From the cell containing the given text, extract its center point as [x, y] coordinate. 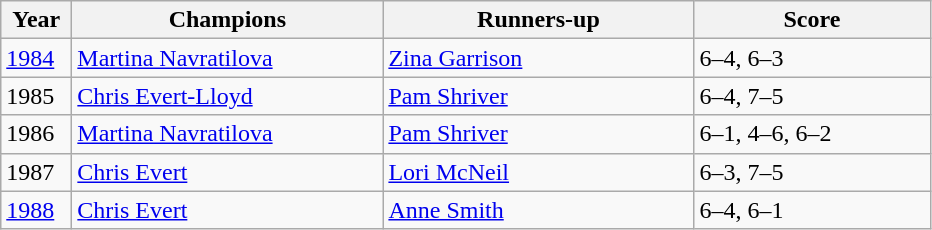
Champions [228, 20]
1987 [36, 172]
6–4, 7–5 [812, 96]
1986 [36, 134]
Year [36, 20]
6–4, 6–1 [812, 210]
1988 [36, 210]
Score [812, 20]
Chris Evert-Lloyd [228, 96]
Zina Garrison [538, 58]
1984 [36, 58]
6–1, 4–6, 6–2 [812, 134]
Runners-up [538, 20]
Anne Smith [538, 210]
Lori McNeil [538, 172]
1985 [36, 96]
6–3, 7–5 [812, 172]
6–4, 6–3 [812, 58]
